Determine the [x, y] coordinate at the center of the cell enclosing the given text.  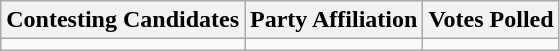
Party Affiliation [334, 20]
Contesting Candidates [123, 20]
Votes Polled [491, 20]
